Find where the given text appears and provide that cell's center as [X, Y] coordinate. 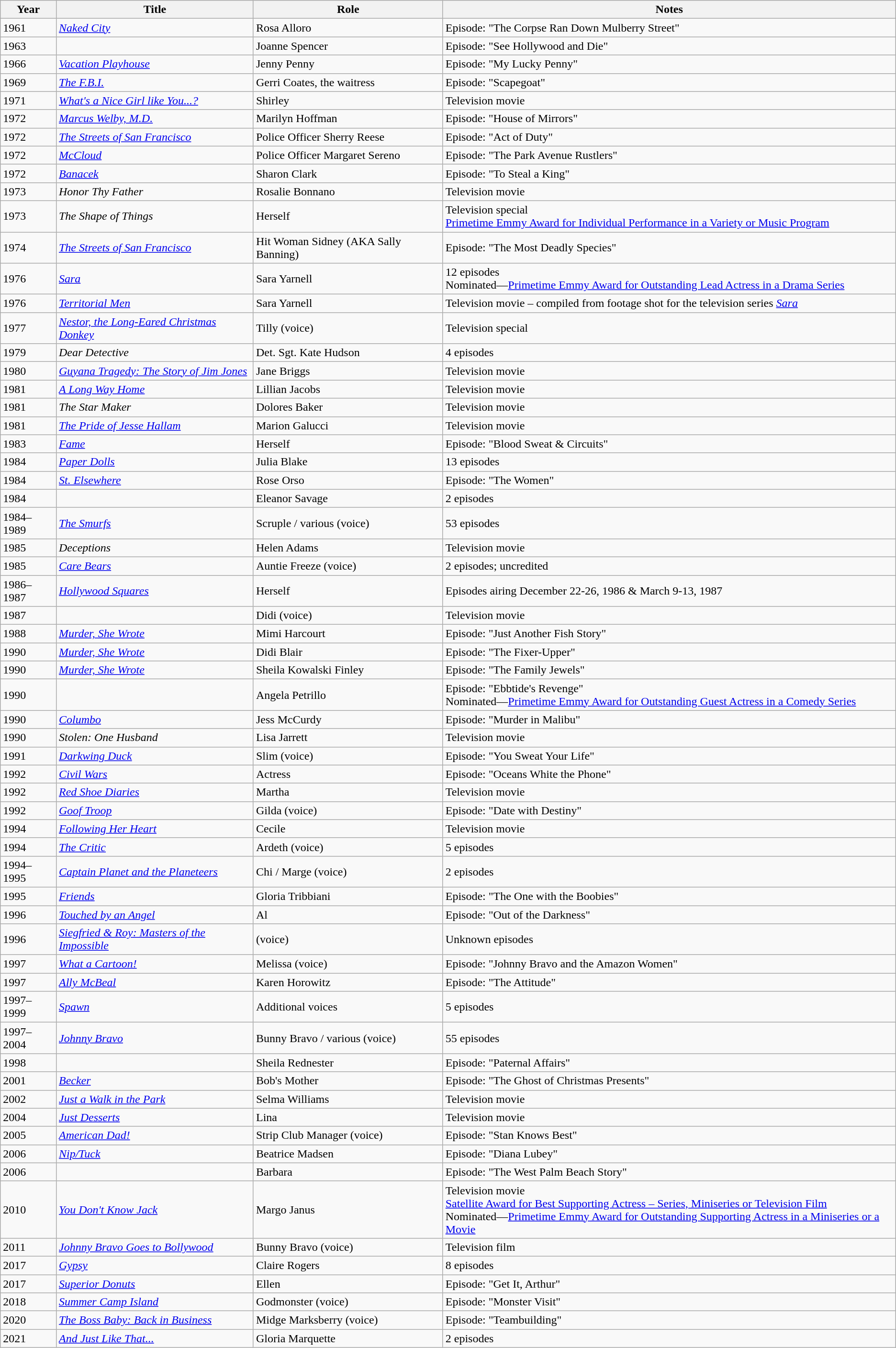
2004 [29, 1117]
Naked City [155, 28]
Friends [155, 896]
Marilyn Hoffman [348, 119]
Rosalie Bonnano [348, 191]
The Boss Baby: Back in Business [155, 1320]
Police Officer Margaret Sereno [348, 155]
Gilda (voice) [348, 810]
Martha [348, 792]
Ardeth (voice) [348, 847]
A Long Way Home [155, 389]
Barbara [348, 1172]
Julia Blake [348, 462]
St. Elsewhere [155, 480]
55 episodes [669, 1038]
And Just Like That... [155, 1338]
Tilly (voice) [348, 328]
8 episodes [669, 1265]
2002 [29, 1099]
Red Shoe Diaries [155, 792]
1997–1999 [29, 1007]
Episode: "Out of the Darkness" [669, 915]
Jane Briggs [348, 371]
Godmonster (voice) [348, 1302]
Episode: "The Fixer-Upper" [669, 652]
The F.B.I. [155, 82]
1998 [29, 1063]
Episode: "Blood Sweat & Circuits" [669, 444]
Guyana Tragedy: The Story of Jim Jones [155, 371]
Episode: "Teambuilding" [669, 1320]
Sara [155, 279]
1977 [29, 328]
Episode: "Johnny Bravo and the Amazon Women" [669, 964]
Selma Williams [348, 1099]
1974 [29, 247]
The Pride of Jesse Hallam [155, 426]
Following Her Heart [155, 829]
Sheila Rednester [348, 1063]
Columbo [155, 719]
Stolen: One Husband [155, 738]
Episode: "The One with the Boobies" [669, 896]
Care Bears [155, 566]
Angela Petrillo [348, 695]
Claire Rogers [348, 1265]
Paper Dolls [155, 462]
Hit Woman Sidney (AKA Sally Banning) [348, 247]
Episode: "Paternal Affairs" [669, 1063]
Honor Thy Father [155, 191]
Episode: "The Ghost of Christmas Presents" [669, 1081]
Territorial Men [155, 303]
Jess McCurdy [348, 719]
4 episodes [669, 353]
Rose Orso [348, 480]
2 episodes; uncredited [669, 566]
Episode: "Murder in Malibu" [669, 719]
Spawn [155, 1007]
2010 [29, 1209]
Didi (voice) [348, 616]
Captain Planet and the Planeteers [155, 871]
1980 [29, 371]
1991 [29, 756]
Johnny Bravo [155, 1038]
12 episodesNominated—Primetime Emmy Award for Outstanding Lead Actress in a Drama Series [669, 279]
Dolores Baker [348, 407]
Slim (voice) [348, 756]
Episode: "Diana Lubey" [669, 1154]
Chi / Marge (voice) [348, 871]
13 episodes [669, 462]
Episode: "You Sweat Your Life" [669, 756]
Television film [669, 1247]
Gypsy [155, 1265]
1983 [29, 444]
Marcus Welby, M.D. [155, 119]
What a Cartoon! [155, 964]
Television movie – compiled from footage shot for the television series Sara [669, 303]
Mimi Harcourt [348, 634]
Notes [669, 10]
Year [29, 10]
Role [348, 10]
Television special [669, 328]
Bunny Bravo / various (voice) [348, 1038]
Television specialPrimetime Emmy Award for Individual Performance in a Variety or Music Program [669, 216]
Episodes airing December 22-26, 1986 & March 9-13, 1987 [669, 591]
Episode: "The Most Deadly Species" [669, 247]
1995 [29, 896]
Episode: "The Park Avenue Rustlers" [669, 155]
Deceptions [155, 548]
Episode: "The Attitude" [669, 982]
Actress [348, 774]
Civil Wars [155, 774]
Just a Walk in the Park [155, 1099]
Nestor, the Long-Eared Christmas Donkey [155, 328]
Gloria Marquette [348, 1338]
Joanne Spencer [348, 46]
(voice) [348, 939]
1979 [29, 353]
Eleanor Savage [348, 498]
Darkwing Duck [155, 756]
Fame [155, 444]
Episode: "My Lucky Penny" [669, 64]
Episode: "Monster Visit" [669, 1302]
Title [155, 10]
1994–1995 [29, 871]
Episode: "Date with Destiny" [669, 810]
Lina [348, 1117]
53 episodes [669, 523]
Gerri Coates, the waitress [348, 82]
American Dad! [155, 1135]
Sheila Kowalski Finley [348, 670]
Gloria Tribbiani [348, 896]
Jenny Penny [348, 64]
McCloud [155, 155]
Lisa Jarrett [348, 738]
Bob's Mother [348, 1081]
Dear Detective [155, 353]
2001 [29, 1081]
Ally McBeal [155, 982]
Shirley [348, 101]
2018 [29, 1302]
Episode: "Just Another Fish Story" [669, 634]
Ellen [348, 1283]
Episode: "House of Mirrors" [669, 119]
1988 [29, 634]
Beatrice Madsen [348, 1154]
1961 [29, 28]
Melissa (voice) [348, 964]
2020 [29, 1320]
Siegfried & Roy: Masters of the Impossible [155, 939]
1997–2004 [29, 1038]
Summer Camp Island [155, 1302]
The Critic [155, 847]
Episode: "The Corpse Ran Down Mulberry Street" [669, 28]
Karen Horowitz [348, 982]
Police Officer Sherry Reese [348, 137]
Episode: "The Family Jewels" [669, 670]
Additional voices [348, 1007]
Scruple / various (voice) [348, 523]
Episode: "Scapegoat" [669, 82]
Rosa Alloro [348, 28]
Marion Galucci [348, 426]
Episode: "To Steal a King" [669, 173]
Bunny Bravo (voice) [348, 1247]
Margo Janus [348, 1209]
Just Desserts [155, 1117]
1987 [29, 616]
Superior Donuts [155, 1283]
Touched by an Angel [155, 915]
Banacek [155, 173]
Episode: "Act of Duty" [669, 137]
Strip Club Manager (voice) [348, 1135]
Episode: "See Hollywood and Die" [669, 46]
Lillian Jacobs [348, 389]
1986–1987 [29, 591]
The Shape of Things [155, 216]
The Star Maker [155, 407]
Al [348, 915]
1969 [29, 82]
Cecile [348, 829]
You Don't Know Jack [155, 1209]
Episode: "The Women" [669, 480]
Becker [155, 1081]
Episode: "Get It, Arthur" [669, 1283]
Episode: "Ebbtide's Revenge"Nominated—Primetime Emmy Award for Outstanding Guest Actress in a Comedy Series [669, 695]
Episode: "The West Palm Beach Story" [669, 1172]
Helen Adams [348, 548]
Vacation Playhouse [155, 64]
The Smurfs [155, 523]
Midge Marksberry (voice) [348, 1320]
2021 [29, 1338]
What's a Nice Girl like You...? [155, 101]
Episode: "Oceans White the Phone" [669, 774]
1966 [29, 64]
Unknown episodes [669, 939]
1963 [29, 46]
Didi Blair [348, 652]
Nip/Tuck [155, 1154]
Det. Sgt. Kate Hudson [348, 353]
Johnny Bravo Goes to Bollywood [155, 1247]
2005 [29, 1135]
1984–1989 [29, 523]
Hollywood Squares [155, 591]
Auntie Freeze (voice) [348, 566]
1971 [29, 101]
Sharon Clark [348, 173]
Goof Troop [155, 810]
Episode: "Stan Knows Best" [669, 1135]
2011 [29, 1247]
